Capture the cell that displays the provided text and extract its (x, y) central coordinate. 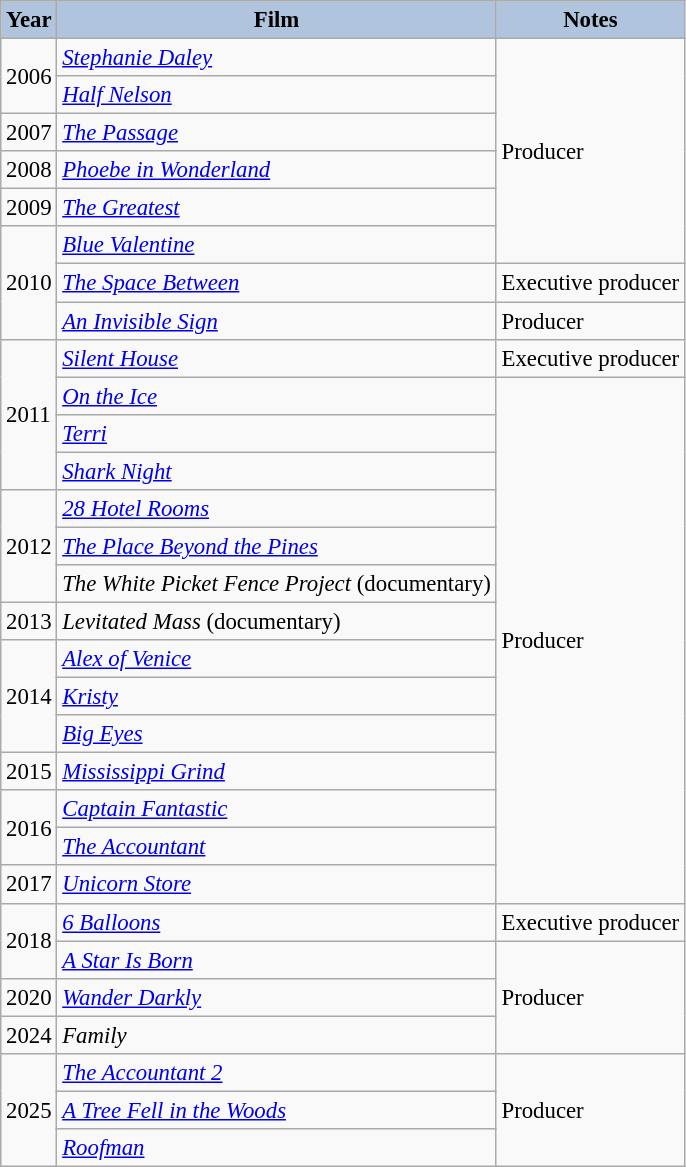
The Accountant 2 (276, 1073)
An Invisible Sign (276, 321)
2011 (29, 414)
Wander Darkly (276, 997)
Captain Fantastic (276, 809)
Big Eyes (276, 734)
The Passage (276, 133)
The White Picket Fence Project (documentary) (276, 584)
2008 (29, 170)
Blue Valentine (276, 245)
2024 (29, 1035)
2016 (29, 828)
2006 (29, 76)
2025 (29, 1110)
2014 (29, 696)
The Space Between (276, 283)
Stephanie Daley (276, 58)
2015 (29, 772)
Family (276, 1035)
A Star Is Born (276, 960)
Levitated Mass (documentary) (276, 621)
Half Nelson (276, 95)
2012 (29, 546)
Unicorn Store (276, 885)
2013 (29, 621)
2020 (29, 997)
On the Ice (276, 396)
Phoebe in Wonderland (276, 170)
Terri (276, 433)
The Accountant (276, 847)
A Tree Fell in the Woods (276, 1110)
2017 (29, 885)
6 Balloons (276, 922)
The Place Beyond the Pines (276, 546)
Silent House (276, 358)
2009 (29, 208)
Film (276, 20)
2018 (29, 940)
2007 (29, 133)
Roofman (276, 1148)
Kristy (276, 697)
28 Hotel Rooms (276, 509)
Shark Night (276, 471)
Notes (590, 20)
2010 (29, 282)
Alex of Venice (276, 659)
Mississippi Grind (276, 772)
The Greatest (276, 208)
Year (29, 20)
